Identify which cell holds the provided text, then report its (X, Y) central coordinate. 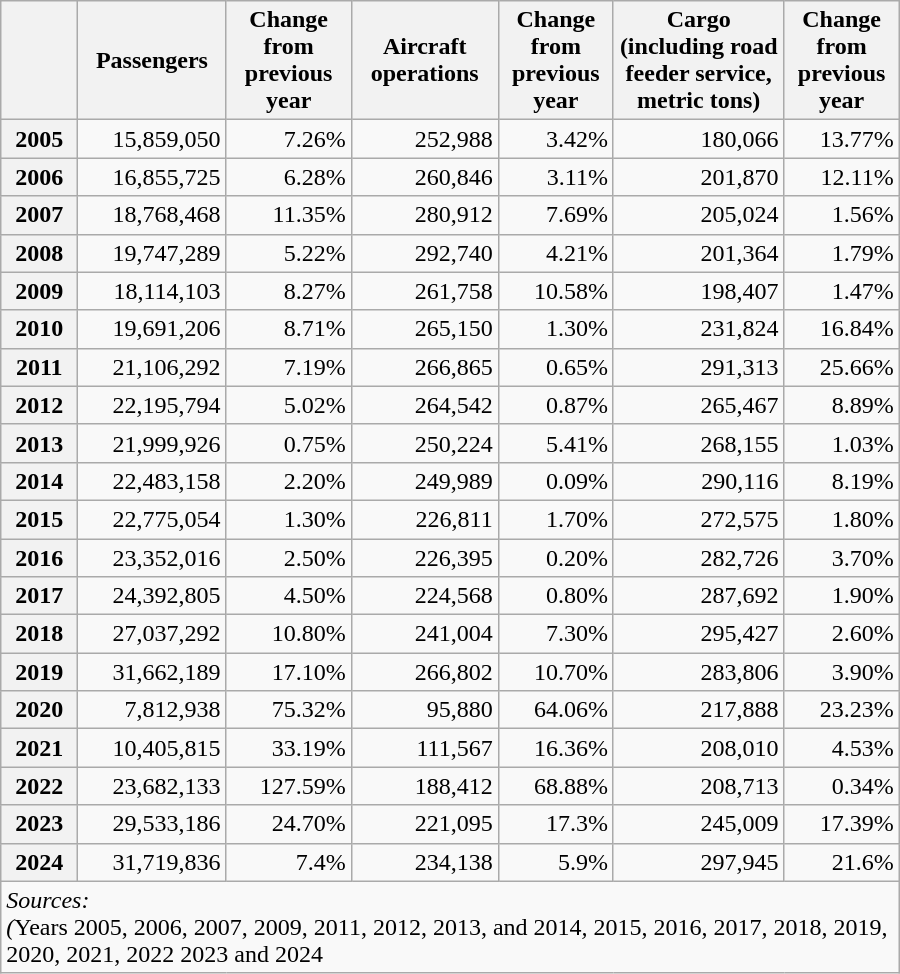
2022 (40, 786)
19,691,206 (152, 329)
208,010 (698, 748)
15,859,050 (152, 139)
3.42% (556, 139)
1.47% (842, 291)
22,483,158 (152, 481)
2007 (40, 215)
11.35% (288, 215)
0.20% (556, 557)
272,575 (698, 519)
4.21% (556, 253)
5.02% (288, 405)
31,662,189 (152, 672)
2013 (40, 443)
2020 (40, 710)
0.09% (556, 481)
24.70% (288, 824)
31,719,836 (152, 862)
252,988 (424, 139)
21,999,926 (152, 443)
201,364 (698, 253)
25.66% (842, 367)
23,682,133 (152, 786)
226,395 (424, 557)
180,066 (698, 139)
201,870 (698, 177)
224,568 (424, 596)
24,392,805 (152, 596)
Sources:(Years 2005, 2006, 2007, 2009, 2011, 2012, 2013, and 2014, 2015, 2016, 2017, 2018, 2019, 2020, 2021, 2022 2023 and 2024 (450, 927)
3.90% (842, 672)
280,912 (424, 215)
Cargo(including road feeder service,metric tons) (698, 60)
2024 (40, 862)
2017 (40, 596)
241,004 (424, 634)
7.30% (556, 634)
2015 (40, 519)
10.80% (288, 634)
Passengers (152, 60)
23.23% (842, 710)
5.41% (556, 443)
2008 (40, 253)
8.19% (842, 481)
7,812,938 (152, 710)
250,224 (424, 443)
3.70% (842, 557)
0.87% (556, 405)
231,824 (698, 329)
4.53% (842, 748)
16.84% (842, 329)
3.11% (556, 177)
2010 (40, 329)
16.36% (556, 748)
111,567 (424, 748)
10,405,815 (152, 748)
283,806 (698, 672)
0.65% (556, 367)
8.89% (842, 405)
21,106,292 (152, 367)
8.27% (288, 291)
260,846 (424, 177)
127.59% (288, 786)
68.88% (556, 786)
245,009 (698, 824)
2011 (40, 367)
75.32% (288, 710)
2023 (40, 824)
287,692 (698, 596)
290,116 (698, 481)
95,880 (424, 710)
291,313 (698, 367)
17.3% (556, 824)
17.10% (288, 672)
10.70% (556, 672)
64.06% (556, 710)
0.34% (842, 786)
261,758 (424, 291)
188,412 (424, 786)
264,542 (424, 405)
2.20% (288, 481)
7.19% (288, 367)
1.90% (842, 596)
23,352,016 (152, 557)
234,138 (424, 862)
1.70% (556, 519)
6.28% (288, 177)
8.71% (288, 329)
0.80% (556, 596)
2021 (40, 748)
12.11% (842, 177)
21.6% (842, 862)
22,195,794 (152, 405)
1.03% (842, 443)
2.50% (288, 557)
4.50% (288, 596)
13.77% (842, 139)
22,775,054 (152, 519)
7.26% (288, 139)
1.56% (842, 215)
265,150 (424, 329)
268,155 (698, 443)
2.60% (842, 634)
266,802 (424, 672)
198,407 (698, 291)
217,888 (698, 710)
2012 (40, 405)
1.79% (842, 253)
10.58% (556, 291)
2009 (40, 291)
33.19% (288, 748)
5.9% (556, 862)
205,024 (698, 215)
Aircraft operations (424, 60)
18,768,468 (152, 215)
297,945 (698, 862)
29,533,186 (152, 824)
5.22% (288, 253)
2014 (40, 481)
19,747,289 (152, 253)
16,855,725 (152, 177)
7.4% (288, 862)
2006 (40, 177)
0.75% (288, 443)
282,726 (698, 557)
249,989 (424, 481)
226,811 (424, 519)
295,427 (698, 634)
292,740 (424, 253)
7.69% (556, 215)
1.80% (842, 519)
2005 (40, 139)
2016 (40, 557)
208,713 (698, 786)
221,095 (424, 824)
2018 (40, 634)
18,114,103 (152, 291)
17.39% (842, 824)
27,037,292 (152, 634)
266,865 (424, 367)
265,467 (698, 405)
2019 (40, 672)
